Determine the [x, y] coordinate at the center of the cell enclosing the given text.  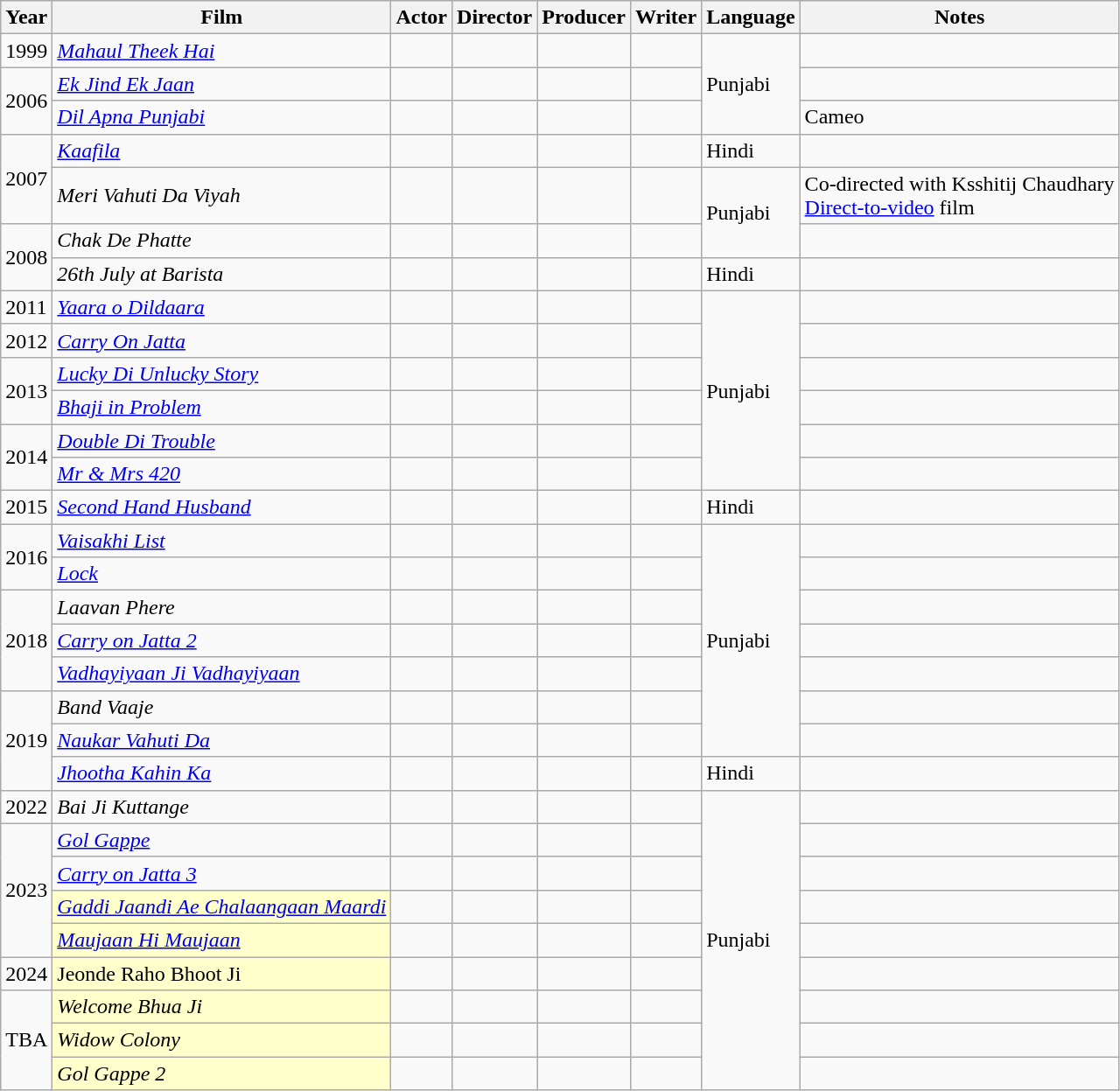
Jeonde Raho Bhoot Ji [222, 974]
2006 [26, 101]
Jhootha Kahin Ka [222, 773]
Producer [584, 17]
Double Di Trouble [222, 440]
2008 [26, 257]
2016 [26, 557]
Dil Apna Punjabi [222, 117]
Gaddi Jaandi Ae Chalaangaan Maardi [222, 906]
Mahaul Theek Hai [222, 51]
Carry On Jatta [222, 340]
Lucky Di Unlucky Story [222, 374]
Welcome Bhua Ji [222, 1007]
Ek Jind Ek Jaan [222, 84]
2011 [26, 307]
Actor [422, 17]
Chak De Phatte [222, 241]
Vaisakhi List [222, 541]
Gol Gappe 2 [222, 1074]
Year [26, 17]
Maujaan Hi Maujaan [222, 940]
Bhaji in Problem [222, 407]
Cameo [959, 117]
Language [751, 17]
Kaafila [222, 150]
Notes [959, 17]
Mr & Mrs 420 [222, 474]
2024 [26, 974]
2023 [26, 890]
26th July at Barista [222, 274]
Vadhayiyaan Ji Vadhayiyaan [222, 674]
Meri Vahuti Da Viyah [222, 196]
2019 [26, 740]
Bai Ji Kuttange [222, 807]
Naukar Vahuti Da [222, 740]
2012 [26, 340]
Yaara o Dildaara [222, 307]
2014 [26, 457]
TBA [26, 1040]
Carry on Jatta 2 [222, 640]
Director [495, 17]
Writer [665, 17]
Film [222, 17]
Band Vaaje [222, 707]
Co-directed with Ksshitij ChaudharyDirect-to-video film [959, 196]
Second Hand Husband [222, 507]
Widow Colony [222, 1040]
Gol Gappe [222, 840]
2013 [26, 390]
Lock [222, 574]
2015 [26, 507]
1999 [26, 51]
2007 [26, 178]
Carry on Jatta 3 [222, 873]
2022 [26, 807]
2018 [26, 640]
Laavan Phere [222, 607]
